Return the [x, y] coordinate for the center point of the cell that contains the specified text.  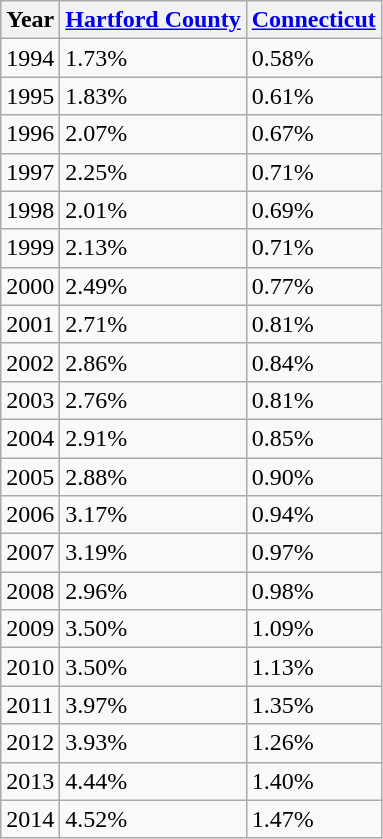
Year [30, 20]
2.76% [153, 400]
1.40% [314, 781]
0.90% [314, 477]
2001 [30, 324]
1994 [30, 58]
2008 [30, 591]
1.09% [314, 629]
0.98% [314, 591]
2.86% [153, 362]
0.84% [314, 362]
1996 [30, 134]
2003 [30, 400]
0.85% [314, 438]
1999 [30, 248]
2.71% [153, 324]
2014 [30, 819]
2.01% [153, 210]
0.69% [314, 210]
0.97% [314, 553]
3.93% [153, 743]
1.26% [314, 743]
4.52% [153, 819]
2.91% [153, 438]
1.83% [153, 96]
0.94% [314, 515]
Connecticut [314, 20]
2009 [30, 629]
1997 [30, 172]
2011 [30, 705]
1.47% [314, 819]
2.07% [153, 134]
1998 [30, 210]
0.61% [314, 96]
2.13% [153, 248]
2.88% [153, 477]
2002 [30, 362]
2012 [30, 743]
0.67% [314, 134]
Hartford County [153, 20]
2000 [30, 286]
2004 [30, 438]
4.44% [153, 781]
2005 [30, 477]
2006 [30, 515]
0.58% [314, 58]
1.13% [314, 667]
2007 [30, 553]
2.96% [153, 591]
0.77% [314, 286]
2010 [30, 667]
1.35% [314, 705]
3.97% [153, 705]
1995 [30, 96]
3.17% [153, 515]
2013 [30, 781]
1.73% [153, 58]
2.25% [153, 172]
2.49% [153, 286]
3.19% [153, 553]
